From the cell containing the given text, extract its center point as (X, Y) coordinate. 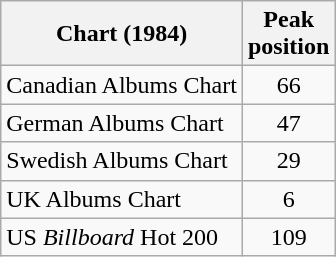
Peakposition (288, 34)
UK Albums Chart (122, 199)
Canadian Albums Chart (122, 85)
Chart (1984) (122, 34)
47 (288, 123)
German Albums Chart (122, 123)
66 (288, 85)
Swedish Albums Chart (122, 161)
29 (288, 161)
6 (288, 199)
109 (288, 237)
US Billboard Hot 200 (122, 237)
